Determine the (X, Y) coordinate at the center of the cell enclosing the given text.  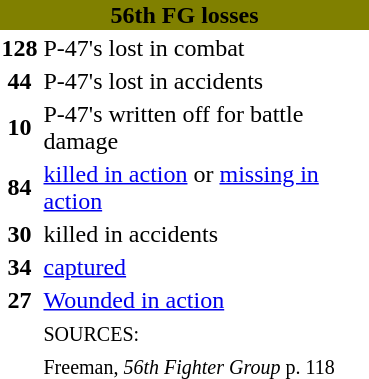
P-47's lost in combat (206, 48)
56th FG losses (184, 15)
128 (20, 48)
10 (20, 128)
27 (20, 300)
SOURCES: (206, 333)
30 (20, 234)
captured (206, 267)
84 (20, 188)
Wounded in action (206, 300)
P-47's lost in accidents (206, 81)
killed in action or missing in action (206, 188)
killed in accidents (206, 234)
44 (20, 81)
P-47's written off for battle damage (206, 128)
34 (20, 267)
